Extract the (X, Y) coordinate from the center of the cell holding the provided text.  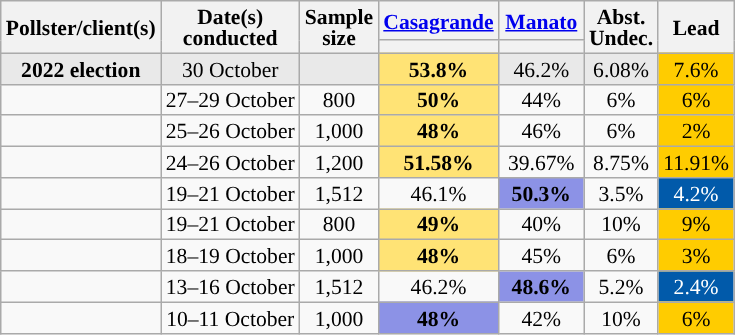
49% (438, 224)
30 October (230, 68)
9% (696, 224)
45% (542, 256)
50.3% (542, 194)
4.2% (696, 194)
48.6% (542, 286)
25–26 October (230, 132)
44% (542, 100)
Samplesize (339, 27)
Abst.Undec. (621, 27)
Manato (542, 20)
Casagrande (438, 20)
42% (542, 318)
Lead (696, 27)
13–16 October (230, 286)
27–29 October (230, 100)
2.4% (696, 286)
5.2% (621, 286)
51.58% (438, 162)
2022 election (81, 68)
10–11 October (230, 318)
Pollster/client(s) (81, 27)
46% (542, 132)
Date(s)conducted (230, 27)
6.08% (621, 68)
3.5% (621, 194)
2% (696, 132)
46.1% (438, 194)
39.67% (542, 162)
7.6% (696, 68)
24–26 October (230, 162)
1,200 (339, 162)
53.8% (438, 68)
18–19 October (230, 256)
3% (696, 256)
40% (542, 224)
11.91% (696, 162)
8.75% (621, 162)
50% (438, 100)
